Return (x, y) of the center of cell containing provided text 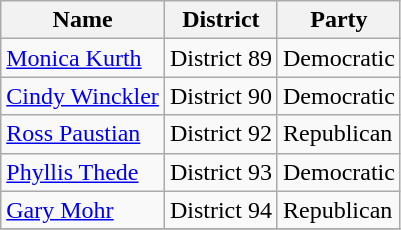
District 89 (220, 58)
Monica Kurth (83, 58)
Party (338, 20)
District (220, 20)
Cindy Winckler (83, 96)
Name (83, 20)
District 93 (220, 172)
Ross Paustian (83, 134)
District 94 (220, 210)
District 92 (220, 134)
Phyllis Thede (83, 172)
Gary Mohr (83, 210)
District 90 (220, 96)
